Determine the [X, Y] coordinate at the center of the cell enclosing the given text.  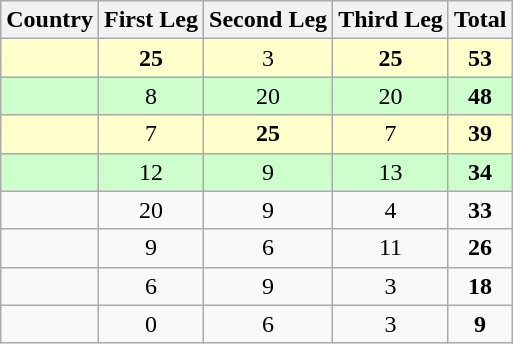
11 [391, 248]
Country [50, 20]
33 [480, 210]
Third Leg [391, 20]
18 [480, 286]
12 [150, 172]
13 [391, 172]
8 [150, 96]
26 [480, 248]
First Leg [150, 20]
34 [480, 172]
48 [480, 96]
53 [480, 58]
Total [480, 20]
Second Leg [268, 20]
39 [480, 134]
4 [391, 210]
0 [150, 324]
